Find where the given text appears and provide that cell's center as [X, Y] coordinate. 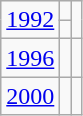
1992 [30, 20]
2000 [30, 96]
1996 [30, 58]
